Return (x, y) of the center of cell containing provided text 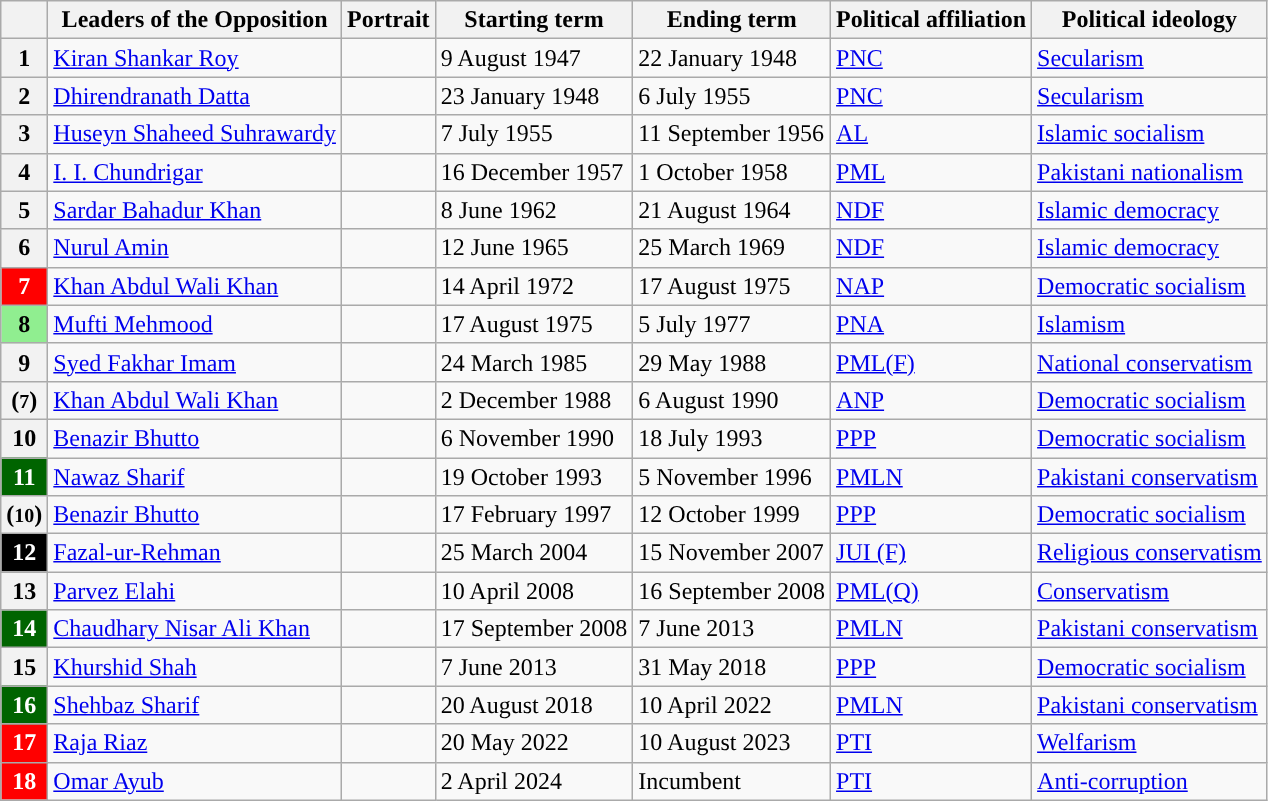
12 (24, 553)
Political affiliation (932, 20)
4 (24, 172)
Fazal-ur-Rehman (195, 553)
17 February 1997 (534, 515)
19 October 1993 (534, 477)
1 October 1958 (732, 172)
5 (24, 210)
2 (24, 96)
Islamic socialism (1150, 134)
11 September 1956 (732, 134)
23 January 1948 (534, 96)
21 August 1964 (732, 210)
Welfarism (1150, 743)
Raja Riaz (195, 743)
Nawaz Sharif (195, 477)
14 (24, 629)
9 August 1947 (534, 58)
I. I. Chundrigar (195, 172)
15 November 2007 (732, 553)
Nurul Amin (195, 248)
8 June 1962 (534, 210)
Dhirendranath Datta (195, 96)
11 (24, 477)
7 (24, 286)
5 July 1977 (732, 324)
22 January 1948 (732, 58)
Sardar Bahadur Khan (195, 210)
Pakistani nationalism (1150, 172)
Mufti Mehmood (195, 324)
Starting term (534, 20)
6 (24, 248)
25 March 1969 (732, 248)
Shehbaz Sharif (195, 705)
JUI (F) (932, 553)
Incumbent (732, 781)
Religious conservatism (1150, 553)
ANP (932, 400)
5 November 1996 (732, 477)
Political ideology (1150, 20)
Portrait (388, 20)
6 November 1990 (534, 438)
Islamism (1150, 324)
12 October 1999 (732, 515)
10 April 2022 (732, 705)
NAP (932, 286)
PML(Q) (932, 591)
Ending term (732, 20)
31 May 2018 (732, 667)
Conservatism (1150, 591)
PML (932, 172)
16 (24, 705)
17 (24, 743)
(7) (24, 400)
6 July 1955 (732, 96)
24 March 1985 (534, 362)
15 (24, 667)
6 August 1990 (732, 400)
(10) (24, 515)
25 March 2004 (534, 553)
18 July 1993 (732, 438)
Huseyn Shaheed Suhrawardy (195, 134)
Kiran Shankar Roy (195, 58)
3 (24, 134)
13 (24, 591)
Omar Ayub (195, 781)
Anti-corruption (1150, 781)
10 (24, 438)
29 May 1988 (732, 362)
Parvez Elahi (195, 591)
16 December 1957 (534, 172)
8 (24, 324)
10 April 2008 (534, 591)
10 August 2023 (732, 743)
14 April 1972 (534, 286)
9 (24, 362)
PML(F) (932, 362)
Leaders of the Opposition (195, 20)
2 April 2024 (534, 781)
Chaudhary Nisar Ali Khan (195, 629)
Syed Fakhar Imam (195, 362)
12 June 1965 (534, 248)
1 (24, 58)
PNA (932, 324)
17 September 2008 (534, 629)
AL (932, 134)
Khurshid Shah (195, 667)
National conservatism (1150, 362)
16 September 2008 (732, 591)
7 July 1955 (534, 134)
20 May 2022 (534, 743)
18 (24, 781)
2 December 1988 (534, 400)
20 August 2018 (534, 705)
